Provide the (X, Y) coordinate of the cell's center where the given text is located.  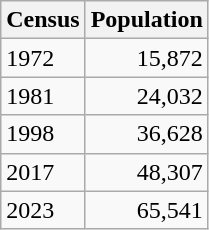
65,541 (146, 210)
1981 (43, 96)
Population (146, 20)
48,307 (146, 172)
2023 (43, 210)
24,032 (146, 96)
36,628 (146, 134)
Census (43, 20)
15,872 (146, 58)
1972 (43, 58)
2017 (43, 172)
1998 (43, 134)
